Detect which cell encompasses the target text, then output its [X, Y] center coordinate. 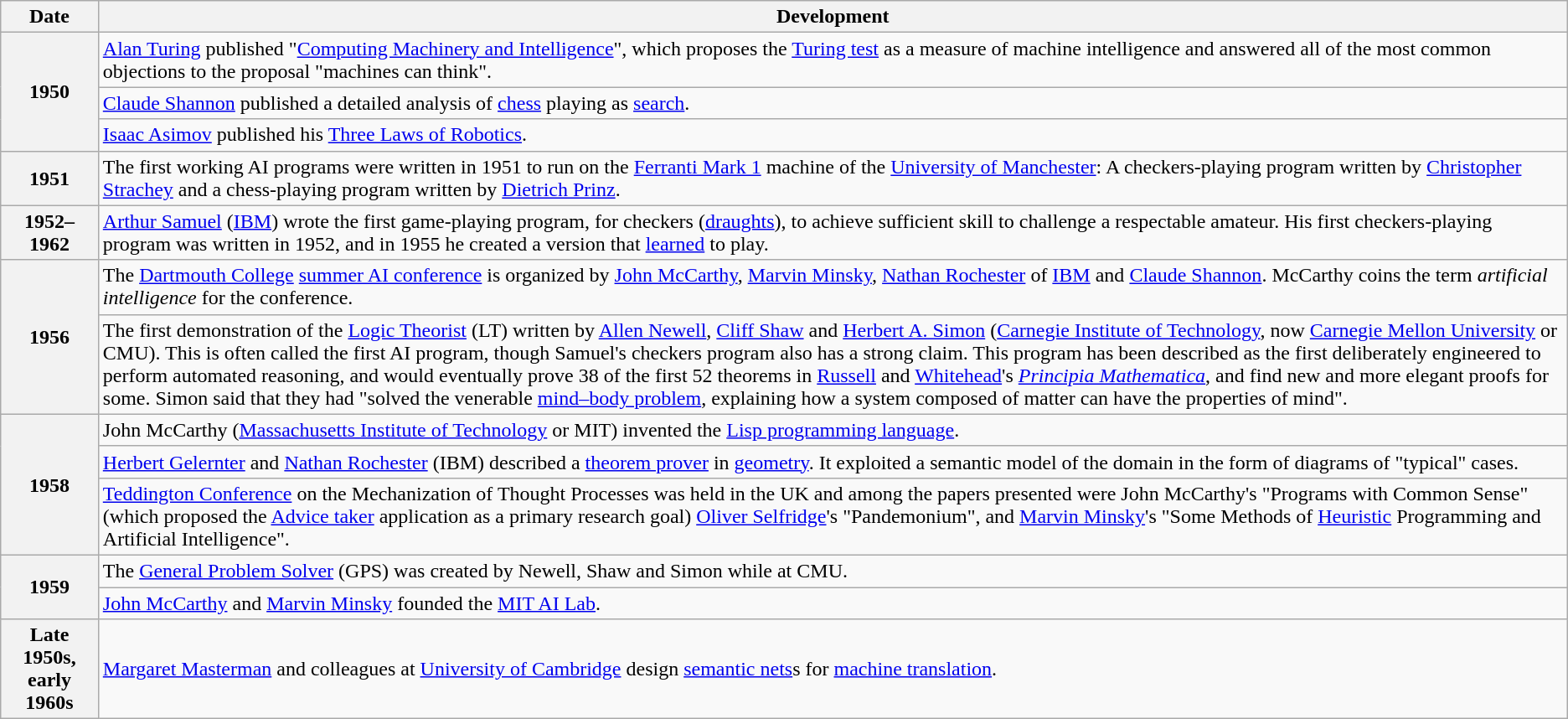
1950 [50, 92]
Late 1950s, early 1960s [50, 669]
The General Problem Solver (GPS) was created by Newell, Shaw and Simon while at CMU. [833, 571]
Claude Shannon published a detailed analysis of chess playing as search. [833, 103]
John McCarthy (Massachusetts Institute of Technology or MIT) invented the Lisp programming language. [833, 430]
Margaret Masterman and colleagues at University of Cambridge design semantic netss for machine translation. [833, 669]
1952–1962 [50, 233]
Development [833, 17]
1956 [50, 337]
Isaac Asimov published his Three Laws of Robotics. [833, 135]
1951 [50, 178]
1958 [50, 484]
Date [50, 17]
1959 [50, 587]
John McCarthy and Marvin Minsky founded the MIT AI Lab. [833, 603]
